Search for the cell housing the specified text and yield its [X, Y] center coordinate. 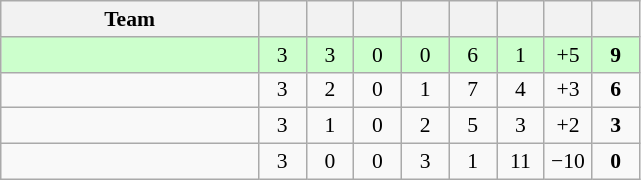
−10 [568, 162]
5 [473, 126]
11 [520, 162]
4 [520, 90]
9 [616, 55]
+3 [568, 90]
7 [473, 90]
Team [130, 19]
+5 [568, 55]
+2 [568, 126]
